Return (X, Y) of the center of cell containing provided text 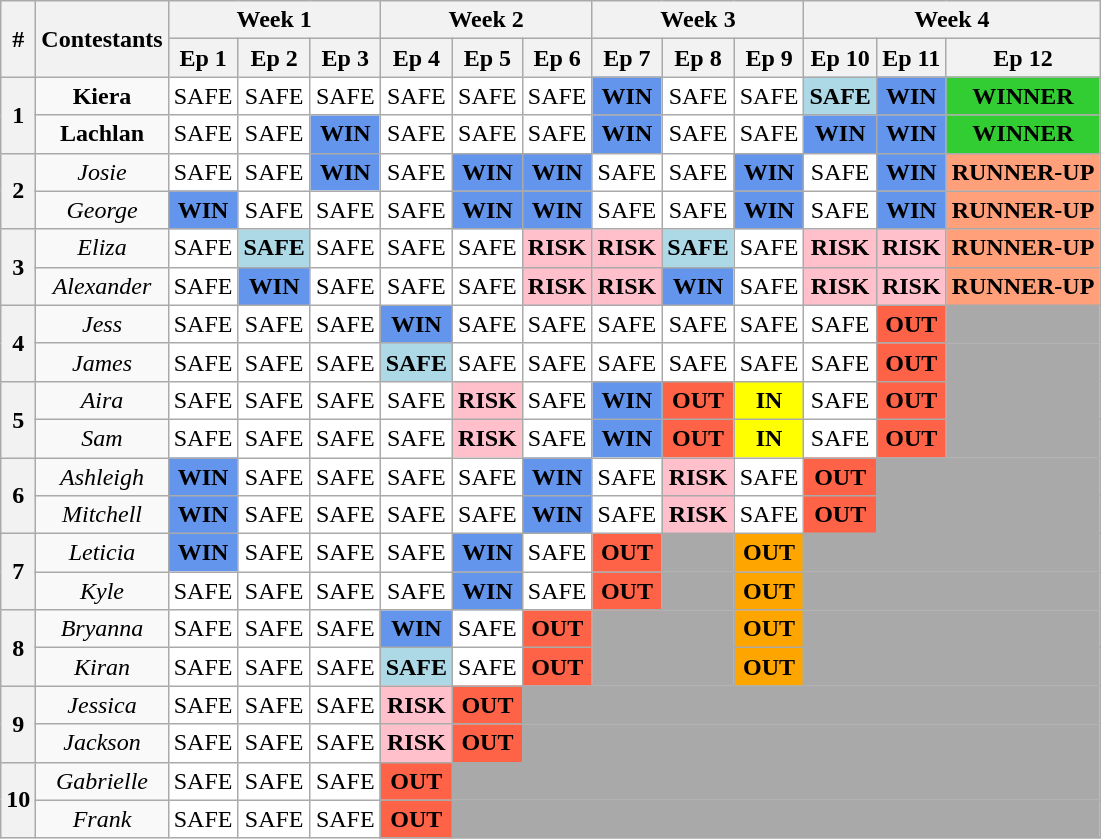
6 (18, 496)
Aira (102, 400)
2 (18, 191)
Week 2 (486, 20)
Kiran (102, 667)
Mitchell (102, 515)
Josie (102, 172)
Gabrielle (102, 781)
Ep 1 (203, 58)
Ep 5 (488, 58)
1 (18, 115)
Ep 6 (557, 58)
Alexander (102, 286)
Eliza (102, 248)
Lachlan (102, 134)
9 (18, 724)
Ep 12 (1023, 58)
Sam (102, 438)
10 (18, 800)
Leticia (102, 553)
Kiera (102, 96)
Ep 9 (769, 58)
Kyle (102, 591)
5 (18, 419)
Ep 10 (840, 58)
Ep 2 (274, 58)
# (18, 39)
James (102, 362)
Ep 11 (911, 58)
Ep 8 (698, 58)
7 (18, 572)
8 (18, 648)
Frank (102, 819)
3 (18, 267)
Ep 7 (627, 58)
Jessica (102, 705)
Bryanna (102, 629)
George (102, 210)
Week 3 (698, 20)
Ep 4 (416, 58)
Week 4 (952, 20)
Ep 3 (345, 58)
Ashleigh (102, 477)
Jackson (102, 743)
4 (18, 343)
Jess (102, 324)
Contestants (102, 39)
Week 1 (274, 20)
